Detect which cell encompasses the target text, then output its [X, Y] center coordinate. 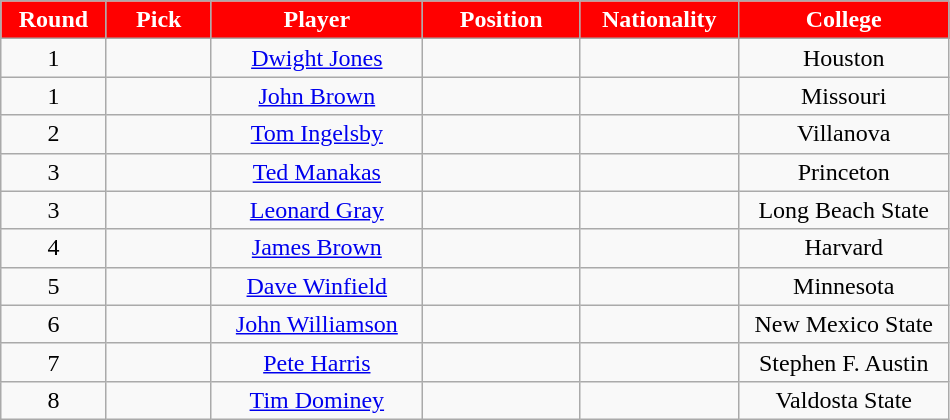
Pete Harris [316, 362]
Villanova [844, 134]
Valdosta State [844, 400]
2 [54, 134]
Position [501, 20]
6 [54, 324]
Ted Manakas [316, 172]
New Mexico State [844, 324]
Dave Winfield [316, 286]
8 [54, 400]
Houston [844, 58]
Harvard [844, 248]
Pick [158, 20]
Dwight Jones [316, 58]
Stephen F. Austin [844, 362]
James Brown [316, 248]
Long Beach State [844, 210]
5 [54, 286]
Round [54, 20]
Tim Dominey [316, 400]
Princeton [844, 172]
John Brown [316, 96]
Tom Ingelsby [316, 134]
Player [316, 20]
Missouri [844, 96]
John Williamson [316, 324]
College [844, 20]
Minnesota [844, 286]
Nationality [659, 20]
4 [54, 248]
7 [54, 362]
Leonard Gray [316, 210]
